Extract the (x, y) coordinate from the center of the cell holding the provided text.  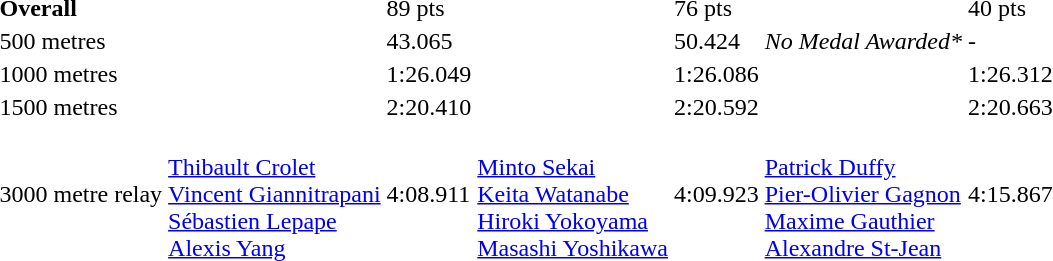
1:26.086 (716, 74)
2:20.410 (429, 107)
No Medal Awarded* (863, 41)
1:26.049 (429, 74)
2:20.592 (716, 107)
43.065 (429, 41)
50.424 (716, 41)
